Output the [X, Y] coordinate of the center of the cell containing the given text.  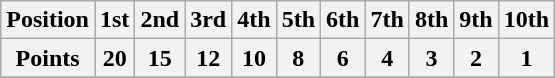
4 [387, 58]
Position [48, 20]
Points [48, 58]
1 [526, 58]
8 [298, 58]
2 [476, 58]
15 [160, 58]
6th [343, 20]
7th [387, 20]
3 [431, 58]
5th [298, 20]
3rd [208, 20]
12 [208, 58]
9th [476, 20]
6 [343, 58]
4th [254, 20]
1st [114, 20]
2nd [160, 20]
8th [431, 20]
20 [114, 58]
10 [254, 58]
10th [526, 20]
